Extract the [X, Y] coordinate from the center of the cell holding the provided text.  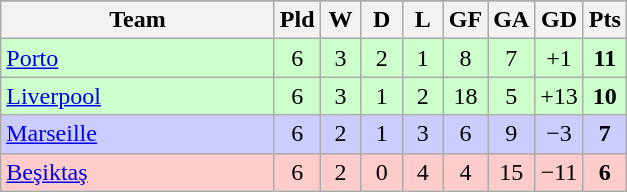
+1 [560, 58]
W [340, 20]
5 [512, 96]
−11 [560, 172]
Beşiktaş [138, 172]
Liverpool [138, 96]
0 [382, 172]
15 [512, 172]
Porto [138, 58]
11 [604, 58]
GD [560, 20]
D [382, 20]
18 [465, 96]
8 [465, 58]
Marseille [138, 134]
Pld [297, 20]
GA [512, 20]
−3 [560, 134]
L [422, 20]
9 [512, 134]
10 [604, 96]
Pts [604, 20]
Team [138, 20]
+13 [560, 96]
GF [465, 20]
